Scan for the cell matching the given text and deliver its [x, y] coordinate at center. 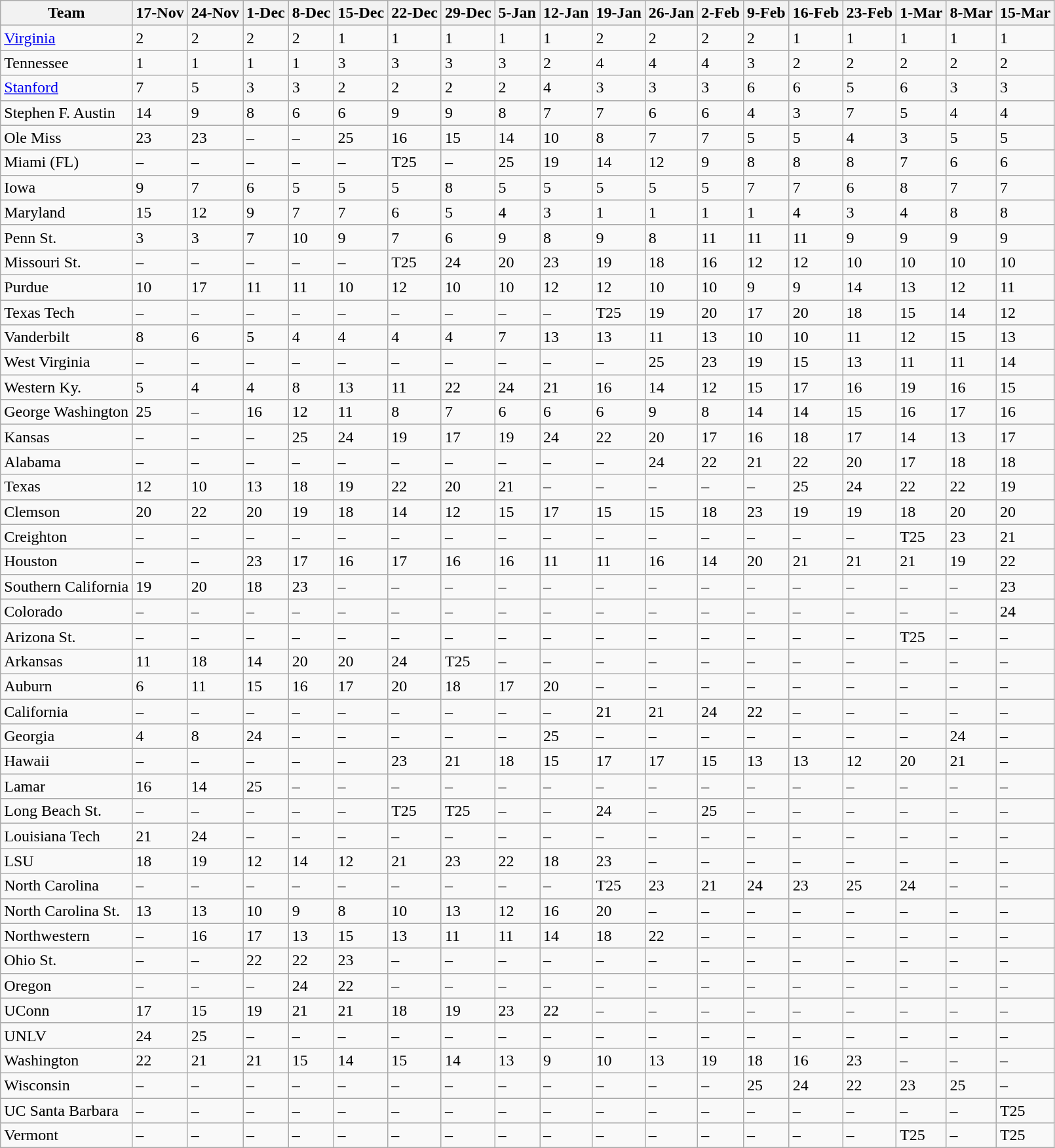
North Carolina [67, 886]
26-Jan [671, 13]
Penn St. [67, 237]
2-Feb [721, 13]
Arkansas [67, 661]
Oregon [67, 985]
California [67, 711]
Alabama [67, 462]
15-Dec [361, 13]
1-Dec [266, 13]
Stephen F. Austin [67, 113]
Auburn [67, 686]
Long Beach St. [67, 811]
Maryland [67, 212]
29-Dec [468, 13]
12-Jan [566, 13]
Vermont [67, 1136]
1-Mar [921, 13]
Ohio St. [67, 961]
5-Jan [517, 13]
Vanderbilt [67, 337]
UC Santa Barbara [67, 1111]
Virginia [67, 38]
17-Nov [160, 13]
Arizona St. [67, 636]
Texas Tech [67, 313]
24-Nov [215, 13]
15-Mar [1025, 13]
Creighton [67, 537]
Southern California [67, 586]
Purdue [67, 287]
Miami (FL) [67, 163]
Western Ky. [67, 387]
Georgia [67, 737]
West Virginia [67, 362]
Tennessee [67, 63]
Kansas [67, 437]
Team [67, 13]
Stanford [67, 88]
Hawaii [67, 761]
Colorado [67, 611]
8-Mar [971, 13]
UConn [67, 1010]
Texas [67, 487]
North Carolina St. [67, 911]
Louisiana Tech [67, 836]
8-Dec [311, 13]
Washington [67, 1060]
23-Feb [870, 13]
22-Dec [415, 13]
Northwestern [67, 936]
Lamar [67, 786]
Clemson [67, 512]
9-Feb [766, 13]
UNLV [67, 1035]
Wisconsin [67, 1085]
19-Jan [619, 13]
Missouri St. [67, 262]
Iowa [67, 187]
Houston [67, 562]
George Washington [67, 412]
16-Feb [816, 13]
Ole Miss [67, 138]
LSU [67, 861]
